Detect which cell encompasses the target text, then output its (X, Y) center coordinate. 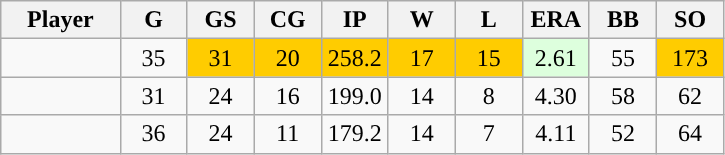
4.30 (556, 96)
258.2 (354, 58)
BB (622, 20)
173 (690, 58)
IP (354, 20)
2.61 (556, 58)
64 (690, 134)
36 (154, 134)
GS (220, 20)
4.11 (556, 134)
52 (622, 134)
58 (622, 96)
CG (288, 20)
W (422, 20)
8 (488, 96)
L (488, 20)
G (154, 20)
35 (154, 58)
20 (288, 58)
55 (622, 58)
62 (690, 96)
15 (488, 58)
ERA (556, 20)
11 (288, 134)
17 (422, 58)
179.2 (354, 134)
199.0 (354, 96)
7 (488, 134)
Player (60, 20)
SO (690, 20)
16 (288, 96)
